Scan for the cell matching the given text and deliver its (x, y) coordinate at center. 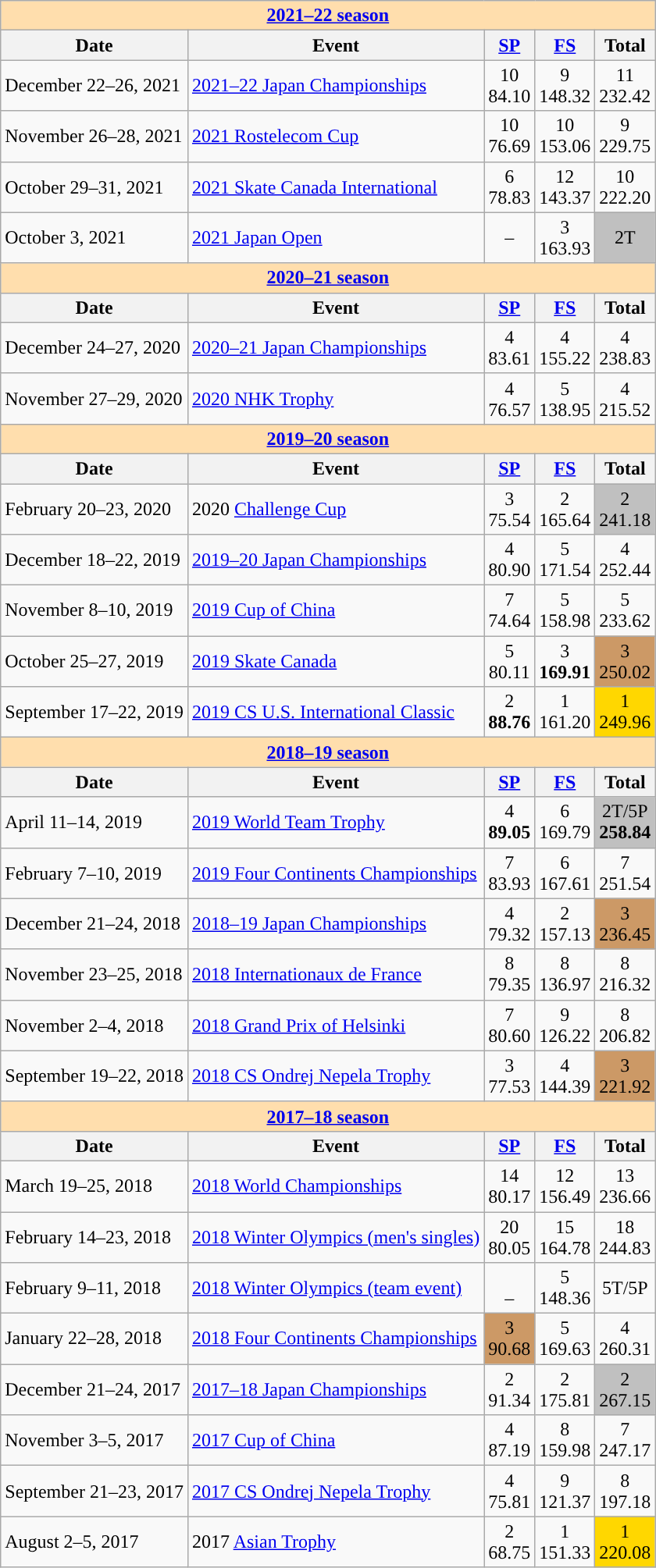
2 165.64 (565, 509)
2021 Japan Open (336, 237)
8 206.82 (625, 1026)
November 23–25, 2018 (94, 974)
13 236.66 (625, 1186)
18 244.83 (625, 1236)
2018–19 Japan Championships (336, 924)
3 250.02 (625, 662)
November 26–28, 2021 (94, 136)
September 19–22, 2018 (94, 1076)
2019 Four Continents Championships (336, 873)
2019–20 Japan Championships (336, 560)
2018 Four Continents Championships (336, 1339)
4 79.32 (509, 924)
9 148.32 (565, 86)
2 241.18 (625, 509)
4 76.57 (509, 398)
6 78.83 (509, 187)
February 9–11, 2018 (94, 1288)
20 80.05 (509, 1236)
December 21–24, 2018 (94, 924)
5 171.54 (565, 560)
4 252.44 (625, 560)
February 20–23, 2020 (94, 509)
8 79.35 (509, 974)
14 80.17 (509, 1186)
2017 Asian Trophy (336, 1542)
5T/5P (625, 1288)
October 29–31, 2021 (94, 187)
6 169.79 (565, 823)
December 24–27, 2020 (94, 348)
2 88.76 (509, 712)
12 143.37 (565, 187)
2020 Challenge Cup (336, 509)
3 236.45 (625, 924)
2020–21 season (328, 278)
November 3–5, 2017 (94, 1441)
4 238.83 (625, 348)
February 7–10, 2019 (94, 873)
10 84.10 (509, 86)
8 197.18 (625, 1491)
5 233.62 (625, 610)
5 80.11 (509, 662)
2019–20 season (328, 439)
4 89.05 (509, 823)
August 2–5, 2017 (94, 1542)
4 75.81 (509, 1491)
2017–18 season (328, 1116)
2 68.75 (509, 1542)
2020 NHK Trophy (336, 398)
2018–19 season (328, 752)
2 175.81 (565, 1389)
2021–22 Japan Championships (336, 86)
2018 World Championships (336, 1186)
3 75.54 (509, 509)
November 2–4, 2018 (94, 1026)
4 260.31 (625, 1339)
2019 CS U.S. International Classic (336, 712)
2018 Winter Olympics (men's singles) (336, 1236)
2019 Cup of China (336, 610)
5 138.95 (565, 398)
2018 Winter Olympics (team event) (336, 1288)
7 251.54 (625, 873)
3 169.91 (565, 662)
2 157.13 (565, 924)
7 74.64 (509, 610)
6 167.61 (565, 873)
1 220.08 (625, 1542)
October 25–27, 2019 (94, 662)
2 91.34 (509, 1389)
October 3, 2021 (94, 237)
4 155.22 (565, 348)
3 77.53 (509, 1076)
4 144.39 (565, 1076)
April 11–14, 2019 (94, 823)
4 87.19 (509, 1441)
7 247.17 (625, 1441)
December 22–26, 2021 (94, 86)
2021–22 season (328, 16)
5 169.63 (565, 1339)
5 158.98 (565, 610)
January 22–28, 2018 (94, 1339)
2017 Cup of China (336, 1441)
9 229.75 (625, 136)
10 153.06 (565, 136)
4 215.52 (625, 398)
9 121.37 (565, 1491)
2017–18 Japan Championships (336, 1389)
8 136.97 (565, 974)
3 163.93 (565, 237)
12 156.49 (565, 1186)
2018 Internationaux de France (336, 974)
8 159.98 (565, 1441)
1 161.20 (565, 712)
2021 Rostelecom Cup (336, 136)
2018 CS Ondrej Nepela Trophy (336, 1076)
2017 CS Ondrej Nepela Trophy (336, 1491)
November 8–10, 2019 (94, 610)
September 17–22, 2019 (94, 712)
1 249.96 (625, 712)
5 148.36 (565, 1288)
February 14–23, 2018 (94, 1236)
4 83.61 (509, 348)
December 21–24, 2017 (94, 1389)
10 222.20 (625, 187)
2018 Grand Prix of Helsinki (336, 1026)
9 126.22 (565, 1026)
2 267.15 (625, 1389)
15 164.78 (565, 1236)
March 19–25, 2018 (94, 1186)
7 83.93 (509, 873)
7 80.60 (509, 1026)
November 27–29, 2020 (94, 398)
1 151.33 (565, 1542)
2T (625, 237)
8 216.32 (625, 974)
2T/5P 258.84 (625, 823)
September 21–23, 2017 (94, 1491)
December 18–22, 2019 (94, 560)
11 232.42 (625, 86)
3 221.92 (625, 1076)
2021 Skate Canada International (336, 187)
10 76.69 (509, 136)
3 90.68 (509, 1339)
2020–21 Japan Championships (336, 348)
2019 World Team Trophy (336, 823)
4 80.90 (509, 560)
2019 Skate Canada (336, 662)
